Scan for the cell matching the given text and deliver its (X, Y) coordinate at center. 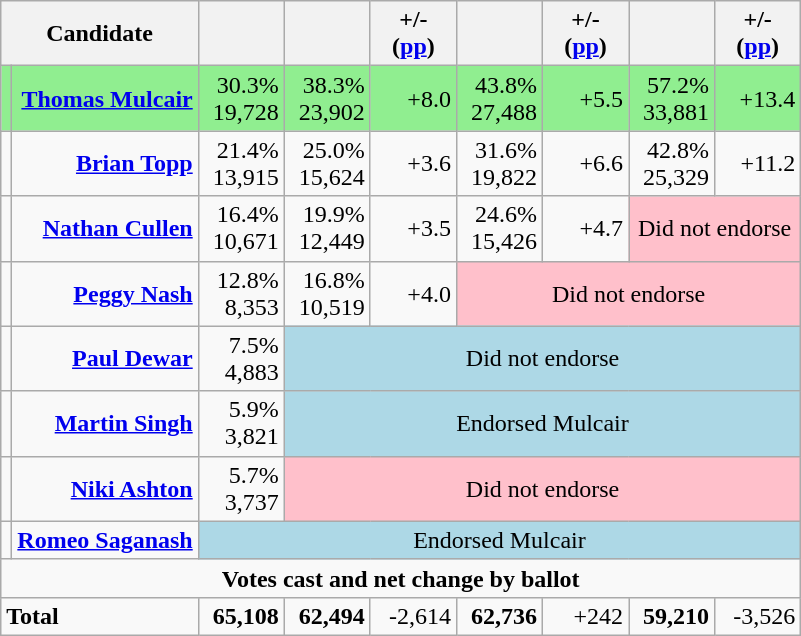
Votes cast and net change by ballot (401, 578)
+11.2 (758, 164)
5.7%3,737 (241, 488)
+4.7 (585, 228)
Thomas Mulcair (105, 98)
38.3%23,902 (327, 98)
Nathan Cullen (105, 228)
+3.6 (413, 164)
Martin Singh (105, 424)
Paul Dewar (105, 358)
Brian Topp (105, 164)
12.8%8,353 (241, 294)
43.8%27,488 (499, 98)
Niki Ashton (105, 488)
+5.5 (585, 98)
5.9%3,821 (241, 424)
16.8%10,519 (327, 294)
62,494 (327, 616)
+242 (585, 616)
-2,614 (413, 616)
7.5%4,883 (241, 358)
+8.0 (413, 98)
25.0%15,624 (327, 164)
24.6%15,426 (499, 228)
57.2%33,881 (672, 98)
59,210 (672, 616)
+3.5 (413, 228)
Candidate (100, 34)
21.4%13,915 (241, 164)
-3,526 (758, 616)
Romeo Saganash (105, 540)
+4.0 (413, 294)
Total (100, 616)
+6.6 (585, 164)
31.6%19,822 (499, 164)
65,108 (241, 616)
+13.4 (758, 98)
16.4%10,671 (241, 228)
42.8%25,329 (672, 164)
30.3%19,728 (241, 98)
19.9%12,449 (327, 228)
Peggy Nash (105, 294)
62,736 (499, 616)
